Locate the cell with the specified text and output its [x, y] center coordinate. 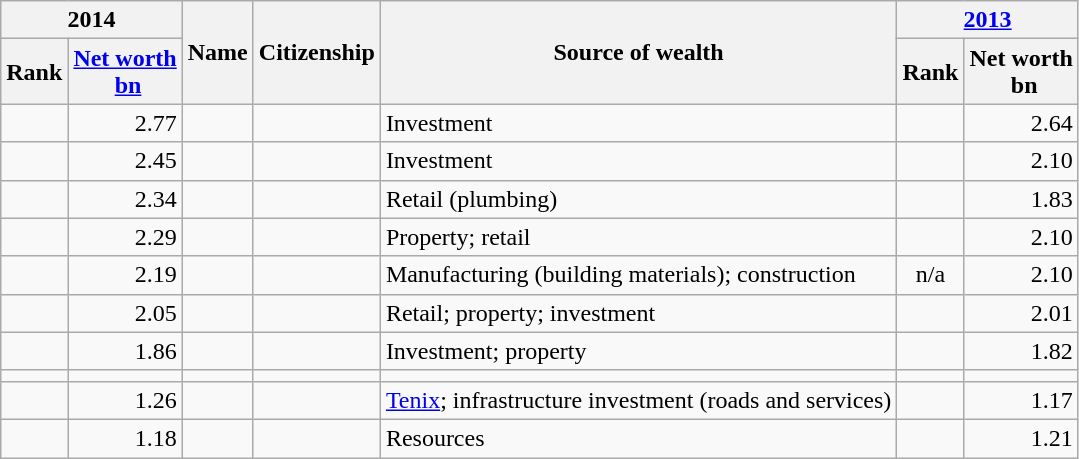
1.82 [1021, 351]
Citizenship [316, 52]
Investment; property [638, 351]
2.01 [1021, 313]
2.64 [1021, 123]
1.86 [125, 351]
2013 [988, 20]
Property; retail [638, 237]
2.45 [125, 161]
Source of wealth [638, 52]
Manufacturing (building materials); construction [638, 275]
2.05 [125, 313]
n/a [930, 275]
1.18 [125, 438]
Tenix; infrastructure investment (roads and services) [638, 400]
2.19 [125, 275]
Retail; property; investment [638, 313]
1.26 [125, 400]
Name [218, 52]
2.29 [125, 237]
2.77 [125, 123]
1.17 [1021, 400]
Retail (plumbing) [638, 199]
1.21 [1021, 438]
Resources [638, 438]
2014 [92, 20]
1.83 [1021, 199]
2.34 [125, 199]
